From the cell containing the given text, extract its center point as [x, y] coordinate. 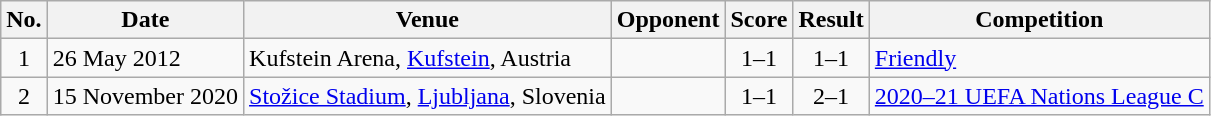
Kufstein Arena, Kufstein, Austria [428, 58]
Friendly [1039, 58]
Date [145, 20]
Stožice Stadium, Ljubljana, Slovenia [428, 96]
No. [24, 20]
Venue [428, 20]
Opponent [668, 20]
2 [24, 96]
Result [831, 20]
2–1 [831, 96]
26 May 2012 [145, 58]
Score [759, 20]
1 [24, 58]
Competition [1039, 20]
2020–21 UEFA Nations League C [1039, 96]
15 November 2020 [145, 96]
